For the text-containing cell, return its midpoint in (X, Y) coordinate format. 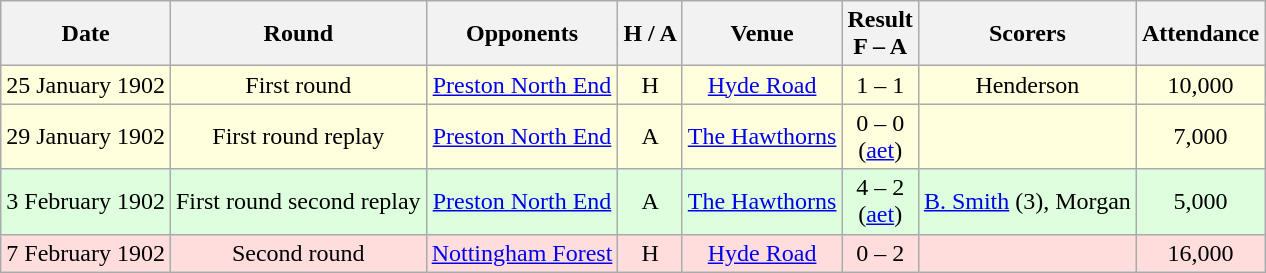
7,000 (1200, 136)
Round (298, 34)
29 January 1902 (86, 136)
Nottingham Forest (522, 253)
Venue (762, 34)
Henderson (1027, 85)
25 January 1902 (86, 85)
First round replay (298, 136)
4 – 2(aet) (880, 202)
Attendance (1200, 34)
B. Smith (3), Morgan (1027, 202)
ResultF – A (880, 34)
First round second replay (298, 202)
H / A (650, 34)
1 – 1 (880, 85)
0 – 0(aet) (880, 136)
3 February 1902 (86, 202)
10,000 (1200, 85)
0 – 2 (880, 253)
5,000 (1200, 202)
Scorers (1027, 34)
Date (86, 34)
Opponents (522, 34)
Second round (298, 253)
First round (298, 85)
16,000 (1200, 253)
7 February 1902 (86, 253)
